Capture the cell that displays the provided text and extract its [X, Y] central coordinate. 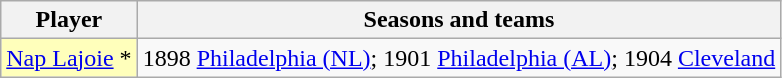
Player [69, 20]
Seasons and teams [459, 20]
1898 Philadelphia (NL); 1901 Philadelphia (AL); 1904 Cleveland [459, 58]
Nap Lajoie * [69, 58]
